Determine the (X, Y) coordinate at the center of the cell enclosing the given text.  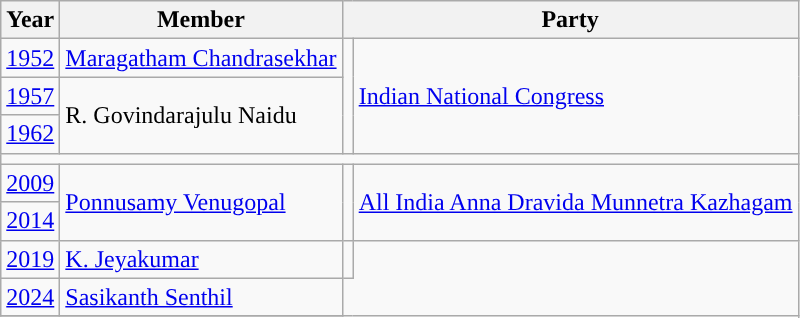
1957 (30, 96)
Indian National Congress (576, 96)
2019 (30, 259)
Maragatham Chandrasekhar (201, 58)
1962 (30, 134)
R. Govindarajulu Naidu (201, 115)
All India Anna Dravida Munnetra Kazhagam (576, 202)
Party (570, 20)
2024 (30, 297)
Sasikanth Senthil (201, 297)
Year (30, 20)
1952 (30, 58)
Member (201, 20)
Ponnusamy Venugopal (201, 202)
2009 (30, 183)
K. Jeyakumar (201, 259)
2014 (30, 221)
